Detect which cell encompasses the target text, then output its [x, y] center coordinate. 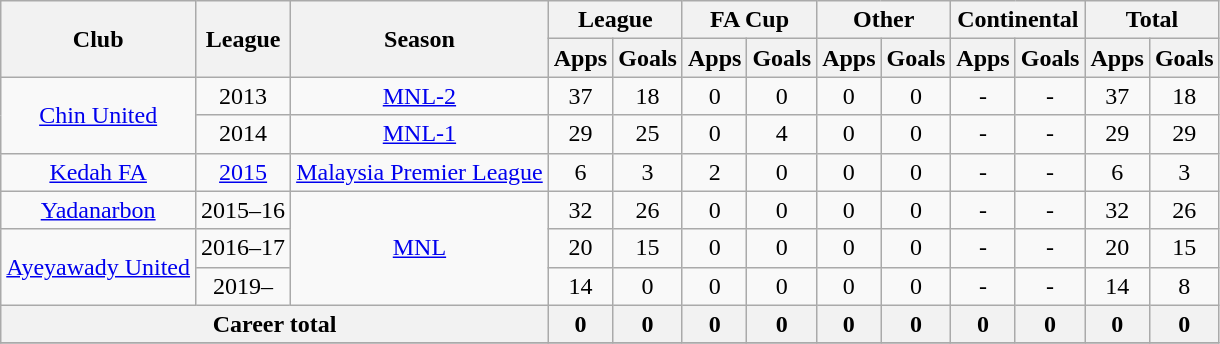
2019– [244, 286]
Chin United [98, 115]
FA Cup [749, 20]
2016–17 [244, 248]
2013 [244, 96]
2 [714, 172]
4 [782, 134]
MNL [420, 248]
2015 [244, 172]
Career total [275, 324]
MNL-1 [420, 134]
Club [98, 39]
25 [648, 134]
Yadanarbon [98, 210]
2015–16 [244, 210]
Season [420, 39]
8 [1184, 286]
Total [1152, 20]
Malaysia Premier League [420, 172]
MNL-2 [420, 96]
Kedah FA [98, 172]
Other [884, 20]
2014 [244, 134]
Continental [1018, 20]
Ayeyawady United [98, 267]
